Extract the [x, y] coordinate from the center of the cell holding the provided text.  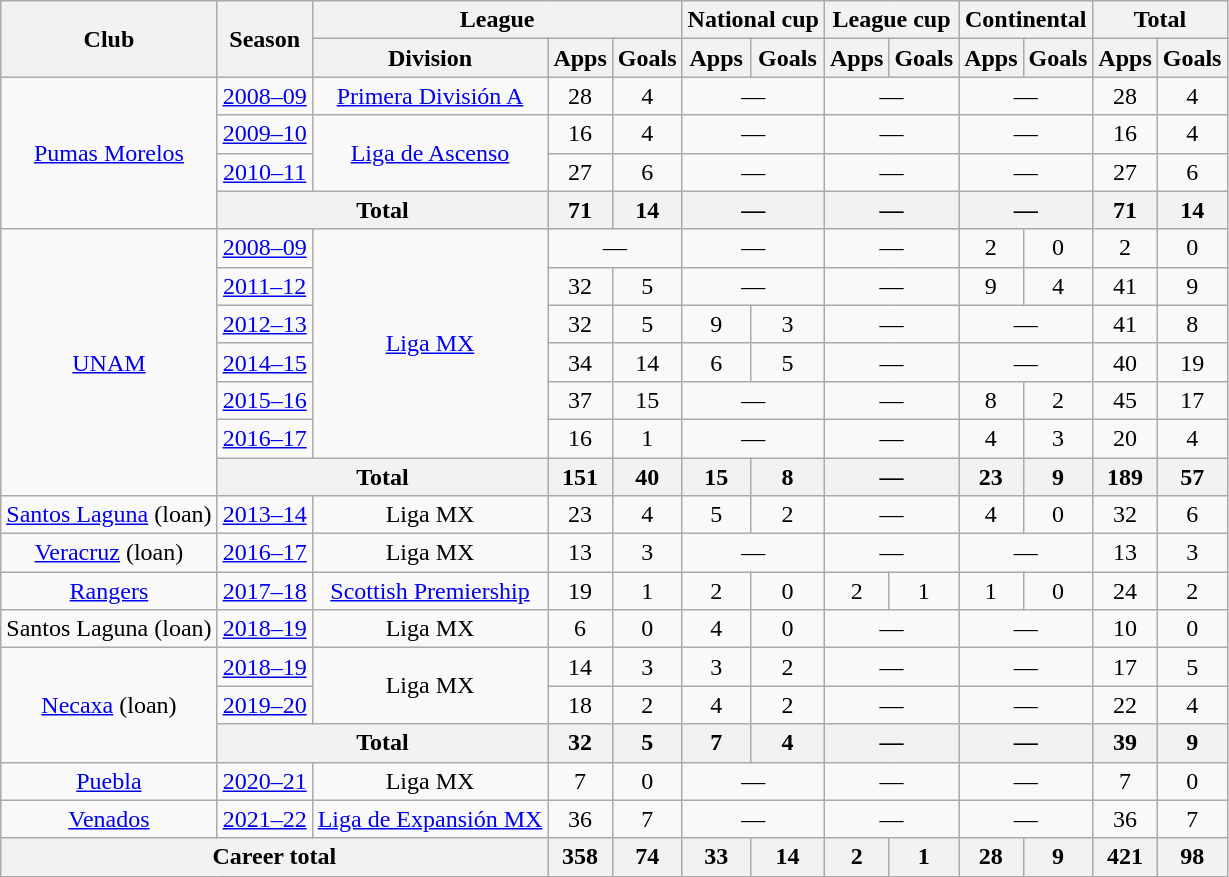
2013–14 [264, 515]
Veracruz (loan) [109, 553]
421 [1125, 857]
22 [1125, 705]
151 [580, 477]
2009–10 [264, 134]
Season [264, 39]
24 [1125, 591]
2015–16 [264, 400]
39 [1125, 743]
10 [1125, 629]
Pumas Morelos [109, 153]
2020–21 [264, 781]
57 [1192, 477]
74 [647, 857]
18 [580, 705]
League [497, 20]
2012–13 [264, 324]
Puebla [109, 781]
98 [1192, 857]
Division [430, 58]
37 [580, 400]
League cup [891, 20]
National cup [753, 20]
20 [1125, 438]
Career total [274, 857]
189 [1125, 477]
Primera División A [430, 96]
2021–22 [264, 819]
Rangers [109, 591]
2014–15 [264, 362]
Venados [109, 819]
34 [580, 362]
UNAM [109, 362]
Scottish Premiership [430, 591]
33 [716, 857]
2011–12 [264, 286]
358 [580, 857]
2019–20 [264, 705]
45 [1125, 400]
Liga de Ascenso [430, 153]
Necaxa (loan) [109, 705]
Club [109, 39]
2010–11 [264, 172]
Continental [1026, 20]
Liga de Expansión MX [430, 819]
2017–18 [264, 591]
